From the cell containing the given text, extract its center point as [x, y] coordinate. 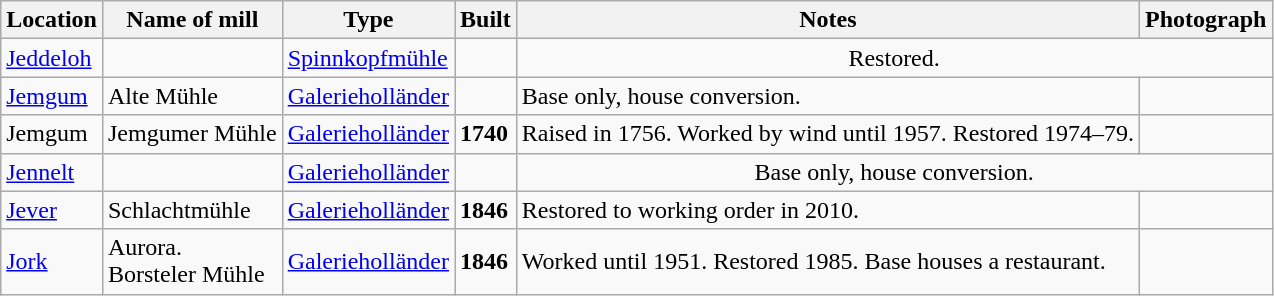
Aurora.Borsteler Mühle [192, 262]
Alte Mühle [192, 96]
Jork [52, 262]
Restored to working order in 2010. [828, 210]
Schlachtmühle [192, 210]
Notes [828, 20]
Worked until 1951. Restored 1985. Base houses a restaurant. [828, 262]
Jeddeloh [52, 58]
Built [485, 20]
Raised in 1756. Worked by wind until 1957. Restored 1974–79. [828, 134]
Jennelt [52, 172]
Photograph [1206, 20]
Type [368, 20]
Spinnkopfmühle [368, 58]
Name of mill [192, 20]
Restored. [894, 58]
Location [52, 20]
Jever [52, 210]
Jemgumer Mühle [192, 134]
1740 [485, 134]
